Return [x, y] of the center of cell containing provided text 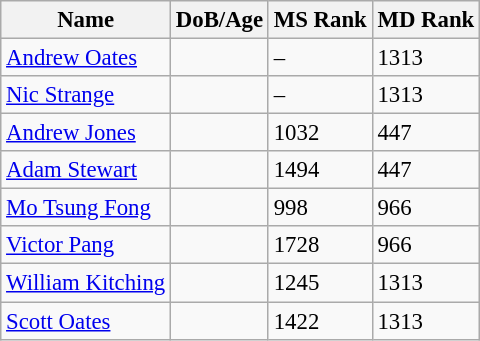
1422 [320, 321]
Victor Pang [86, 245]
Andrew Jones [86, 133]
998 [320, 208]
Nic Strange [86, 95]
1245 [320, 283]
1032 [320, 133]
Adam Stewart [86, 170]
1728 [320, 245]
Mo Tsung Fong [86, 208]
DoB/Age [220, 20]
1494 [320, 170]
MD Rank [426, 20]
Scott Oates [86, 321]
MS Rank [320, 20]
Name [86, 20]
Andrew Oates [86, 58]
William Kitching [86, 283]
